Locate the cell with the specified text and output its [X, Y] center coordinate. 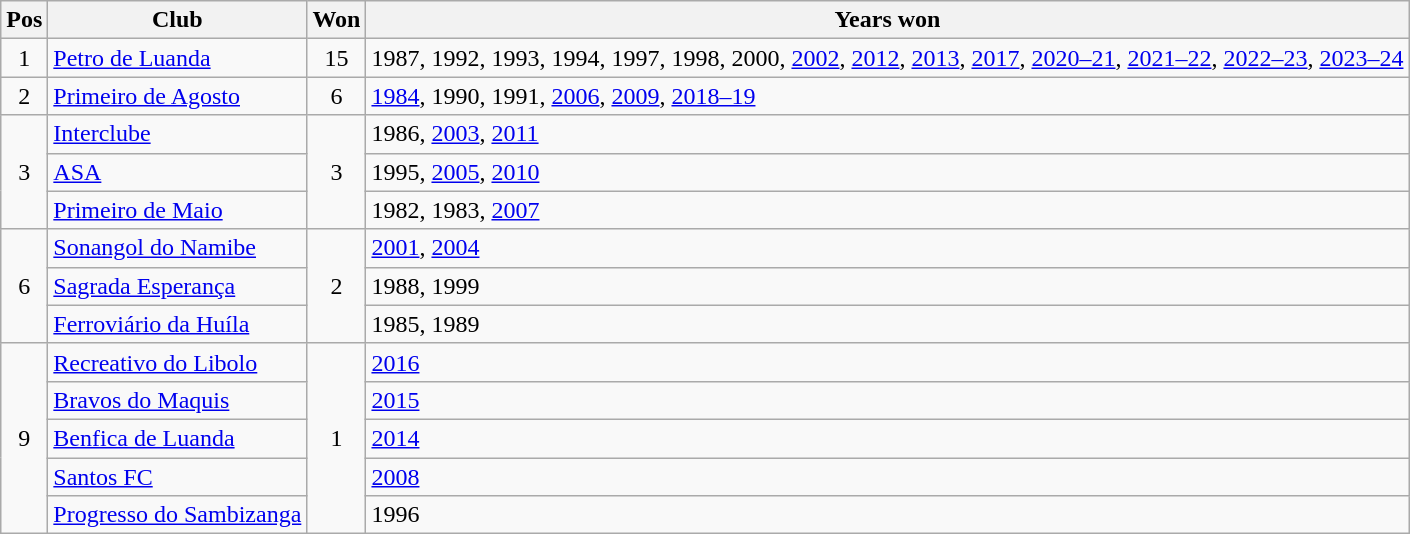
1987, 1992, 1993, 1994, 1997, 1998, 2000, 2002, 2012, 2013, 2017, 2020–21, 2021–22, 2022–23, 2023–24 [888, 58]
Recreativo do Libolo [178, 362]
Progresso do Sambizanga [178, 515]
Won [336, 20]
Primeiro de Maio [178, 210]
2014 [888, 438]
Bravos do Maquis [178, 400]
2015 [888, 400]
9 [24, 438]
1995, 2005, 2010 [888, 172]
1986, 2003, 2011 [888, 134]
Club [178, 20]
Sagrada Esperança [178, 286]
Primeiro de Agosto [178, 96]
Pos [24, 20]
Interclube [178, 134]
1984, 1990, 1991, 2006, 2009, 2018–19 [888, 96]
2016 [888, 362]
Benfica de Luanda [178, 438]
1988, 1999 [888, 286]
2001, 2004 [888, 248]
1982, 1983, 2007 [888, 210]
Santos FC [178, 477]
Petro de Luanda [178, 58]
2008 [888, 477]
1996 [888, 515]
ASA [178, 172]
15 [336, 58]
1985, 1989 [888, 324]
Sonangol do Namibe [178, 248]
Ferroviário da Huíla [178, 324]
Years won [888, 20]
